Detect which cell encompasses the target text, then output its (x, y) center coordinate. 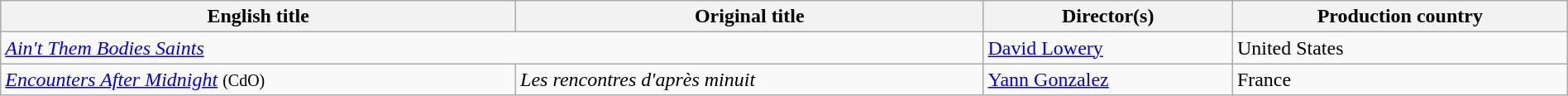
France (1399, 79)
David Lowery (1108, 48)
Encounters After Midnight (CdO) (258, 79)
Ain't Them Bodies Saints (492, 48)
Production country (1399, 17)
Director(s) (1108, 17)
English title (258, 17)
United States (1399, 48)
Yann Gonzalez (1108, 79)
Les rencontres d'après minuit (749, 79)
Original title (749, 17)
